Determine the [X, Y] coordinate at the center of the cell enclosing the given text.  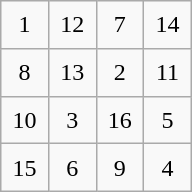
14 [168, 25]
3 [72, 120]
11 [168, 72]
8 [25, 72]
12 [72, 25]
16 [120, 120]
10 [25, 120]
6 [72, 168]
13 [72, 72]
15 [25, 168]
5 [168, 120]
9 [120, 168]
7 [120, 25]
2 [120, 72]
4 [168, 168]
1 [25, 25]
